Capture the cell that displays the provided text and extract its (x, y) central coordinate. 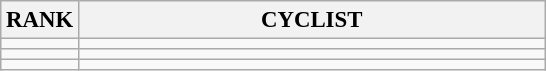
CYCLIST (312, 20)
RANK (40, 20)
